Scan for the cell matching the given text and deliver its [x, y] coordinate at center. 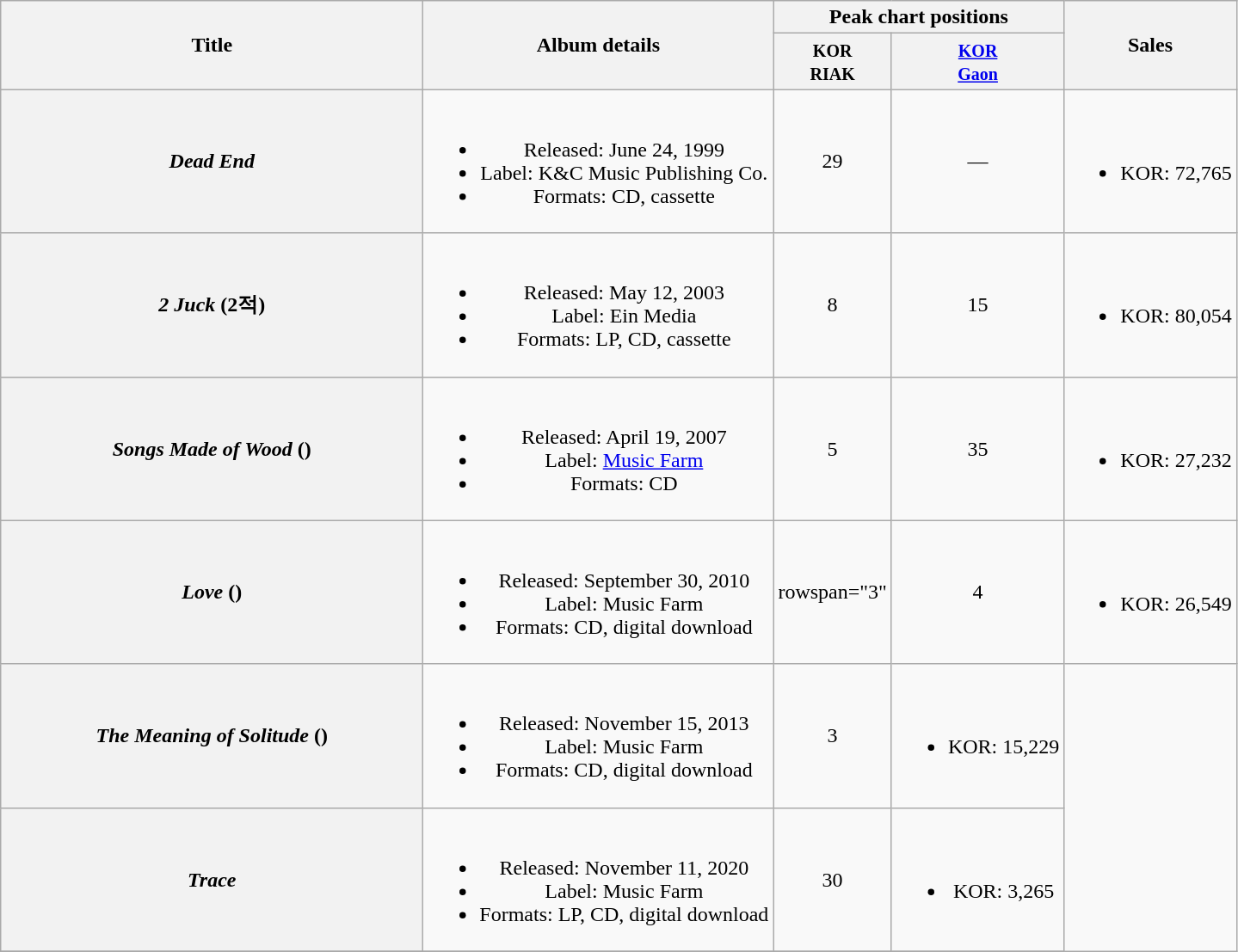
Released: November 15, 2013Label: Music FarmFormats: CD, digital download [599, 736]
— [977, 162]
Released: September 30, 2010Label: Music FarmFormats: CD, digital download [599, 592]
Trace [212, 879]
rowspan="3" [833, 592]
8 [833, 304]
KOR: 80,054 [1150, 304]
KOR: 27,232 [1150, 449]
KOR: 72,765 [1150, 162]
KOR: 15,229 [977, 736]
35 [977, 449]
29 [833, 162]
Songs Made of Wood () [212, 449]
Title [212, 45]
KORGaon [977, 62]
15 [977, 304]
Dead End [212, 162]
KORRIAK [833, 62]
KOR: 3,265 [977, 879]
Album details [599, 45]
Released: November 11, 2020Label: Music FarmFormats: LP, CD, digital download [599, 879]
Love () [212, 592]
4 [977, 592]
The Meaning of Solitude () [212, 736]
Peak chart positions [919, 17]
Released: April 19, 2007Label: Music FarmFormats: CD [599, 449]
Sales [1150, 45]
2 Juck (2적) [212, 304]
Released: May 12, 2003Label: Ein MediaFormats: LP, CD, cassette [599, 304]
Released: June 24, 1999Label: K&C Music Publishing Co.Formats: CD, cassette [599, 162]
30 [833, 879]
3 [833, 736]
5 [833, 449]
KOR: 26,549 [1150, 592]
